Return the (x, y) coordinate for the center point of the cell that contains the specified text.  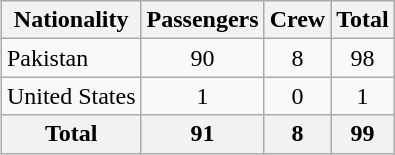
98 (363, 58)
Pakistan (71, 58)
Nationality (71, 20)
Crew (298, 20)
United States (71, 96)
90 (202, 58)
Passengers (202, 20)
0 (298, 96)
99 (363, 134)
91 (202, 134)
